Return the [X, Y] coordinate for the center point of the cell that contains the specified text.  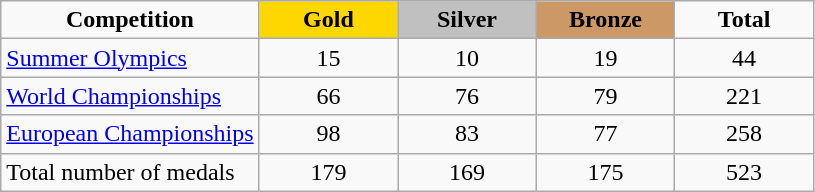
44 [744, 58]
Total number of medals [130, 172]
179 [328, 172]
175 [606, 172]
523 [744, 172]
10 [468, 58]
World Championships [130, 96]
European Championships [130, 134]
19 [606, 58]
76 [468, 96]
83 [468, 134]
221 [744, 96]
Bronze [606, 20]
258 [744, 134]
Gold [328, 20]
169 [468, 172]
Summer Olympics [130, 58]
Competition [130, 20]
98 [328, 134]
79 [606, 96]
Total [744, 20]
15 [328, 58]
77 [606, 134]
66 [328, 96]
Silver [468, 20]
